Detect which cell encompasses the target text, then output its [X, Y] center coordinate. 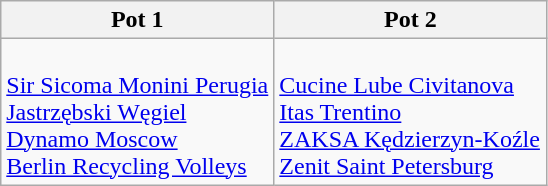
Pot 1 [138, 20]
Pot 2 [410, 20]
Cucine Lube Civitanova Itas Trentino ZAKSA Kędzierzyn-Koźle Zenit Saint Petersburg [410, 112]
Sir Sicoma Monini Perugia Jastrzębski Węgiel Dynamo Moscow Berlin Recycling Volleys [138, 112]
